Scan for the cell matching the given text and deliver its (X, Y) coordinate at center. 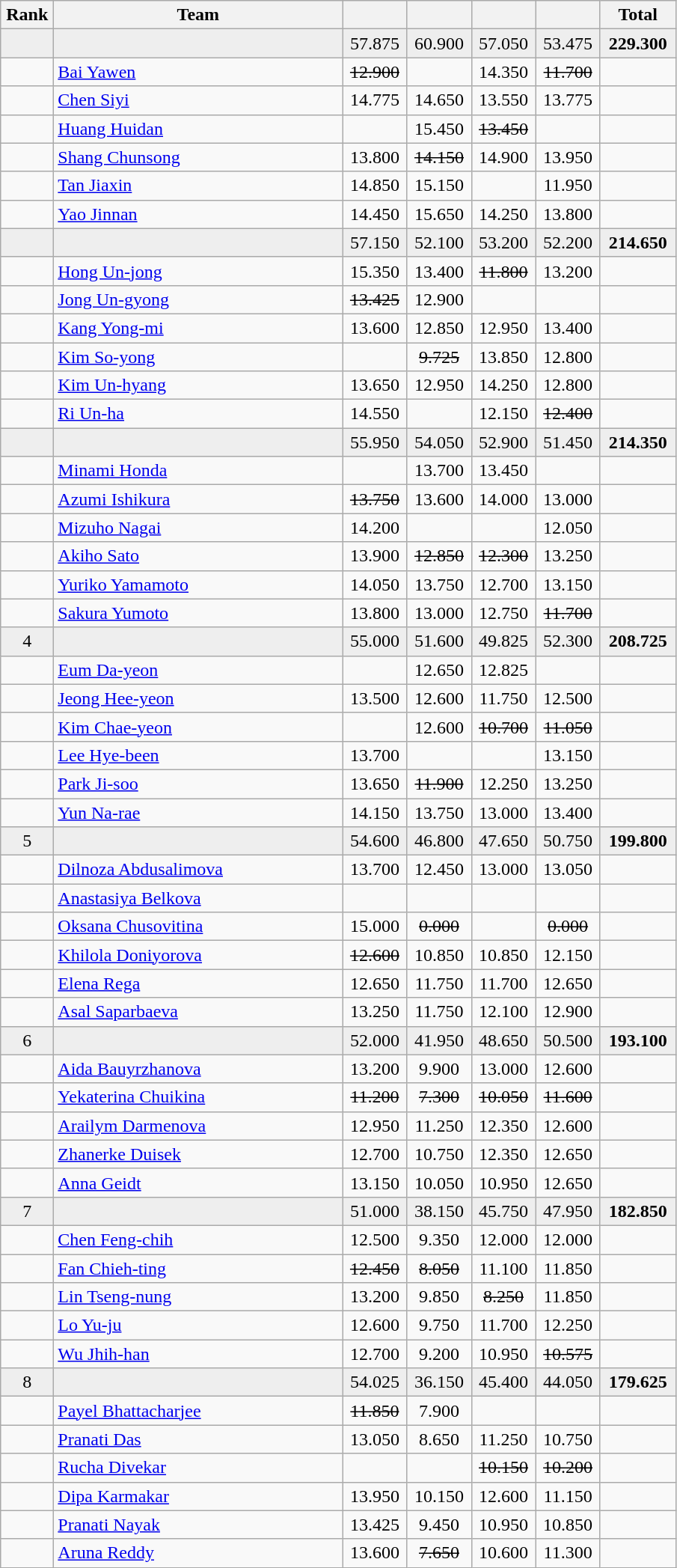
9.750 (439, 1326)
49.825 (503, 641)
Rucha Divekar (198, 1468)
52.300 (568, 641)
14.775 (375, 100)
7.900 (439, 1411)
47.650 (503, 841)
Pranati Das (198, 1439)
50.500 (568, 1040)
11.050 (568, 727)
51.600 (439, 641)
14.000 (503, 499)
54.600 (375, 841)
54.050 (439, 442)
Shang Chunsong (198, 157)
Jong Un-gyong (198, 299)
7 (27, 1211)
57.050 (503, 43)
12.750 (503, 613)
Bai Yawen (198, 72)
Akiho Sato (198, 556)
41.950 (439, 1040)
Park Ji-soo (198, 784)
45.400 (503, 1382)
Pranati Nayak (198, 1525)
Yuriko Yamamoto (198, 585)
55.000 (375, 641)
Rank (27, 15)
Ri Un-ha (198, 414)
52.100 (439, 242)
Kim Un-hyang (198, 385)
57.150 (375, 242)
Asal Saparbaeva (198, 1012)
15.350 (375, 271)
Sakura Yumoto (198, 613)
Yekaterina Chuikina (198, 1097)
Aruna Reddy (198, 1553)
44.050 (568, 1382)
8.650 (439, 1439)
12.050 (568, 528)
12.300 (503, 556)
14.550 (375, 414)
52.900 (503, 442)
60.900 (439, 43)
Team (198, 15)
Chen Siyi (198, 100)
14.350 (503, 72)
13.775 (568, 100)
8.050 (439, 1269)
51.000 (375, 1211)
53.475 (568, 43)
Kang Yong-mi (198, 328)
11.950 (568, 186)
Zhanerke Duisek (198, 1154)
Anna Geidt (198, 1183)
11.900 (439, 784)
14.050 (375, 585)
9.900 (439, 1069)
9.200 (439, 1354)
9.450 (439, 1525)
Hong Un-jong (198, 271)
13.500 (375, 698)
Kim So-yong (198, 357)
Anastasiya Belkova (198, 898)
Minami Honda (198, 471)
Wu Jhih-han (198, 1354)
193.100 (637, 1040)
50.750 (568, 841)
Huang Huidan (198, 129)
199.800 (637, 841)
Yao Jinnan (198, 214)
11.600 (568, 1097)
46.800 (439, 841)
12.100 (503, 1012)
11.100 (503, 1269)
15.000 (375, 927)
14.200 (375, 528)
54.025 (375, 1382)
55.950 (375, 442)
Lee Hye-been (198, 755)
11.200 (375, 1097)
5 (27, 841)
182.850 (637, 1211)
9.350 (439, 1239)
14.850 (375, 186)
53.200 (503, 242)
11.800 (503, 271)
8 (27, 1382)
11.150 (568, 1496)
9.850 (439, 1297)
214.350 (637, 442)
38.150 (439, 1211)
36.150 (439, 1382)
Arailym Darmenova (198, 1126)
10.600 (503, 1553)
10.700 (503, 727)
Eum Da-yeon (198, 670)
214.650 (637, 242)
Yun Na-rae (198, 812)
11.300 (568, 1553)
Elena Rega (198, 983)
208.725 (637, 641)
4 (27, 641)
Jeong Hee-yeon (198, 698)
179.625 (637, 1382)
Total (637, 15)
7.300 (439, 1097)
12.825 (503, 670)
Dipa Karmakar (198, 1496)
Kim Chae-yeon (198, 727)
15.450 (439, 129)
13.900 (375, 556)
Mizuho Nagai (198, 528)
Tan Jiaxin (198, 186)
Dilnoza Abdusalimova (198, 870)
Payel Bhattacharjee (198, 1411)
45.750 (503, 1211)
9.725 (439, 357)
14.450 (375, 214)
229.300 (637, 43)
13.550 (503, 100)
15.150 (439, 186)
15.650 (439, 214)
Aida Bauyrzhanova (198, 1069)
Oksana Chusovitina (198, 927)
8.250 (503, 1297)
Lo Yu-ju (198, 1326)
47.950 (568, 1211)
12.400 (568, 414)
7.650 (439, 1553)
Khilola Doniyorova (198, 955)
Fan Chieh-ting (198, 1269)
51.450 (568, 442)
Azumi Ishikura (198, 499)
Lin Tseng-nung (198, 1297)
52.200 (568, 242)
14.900 (503, 157)
10.575 (568, 1354)
Chen Feng-chih (198, 1239)
14.650 (439, 100)
57.875 (375, 43)
13.850 (503, 357)
10.200 (568, 1468)
52.000 (375, 1040)
48.650 (503, 1040)
6 (27, 1040)
